From the cell containing the given text, extract its center point as (x, y) coordinate. 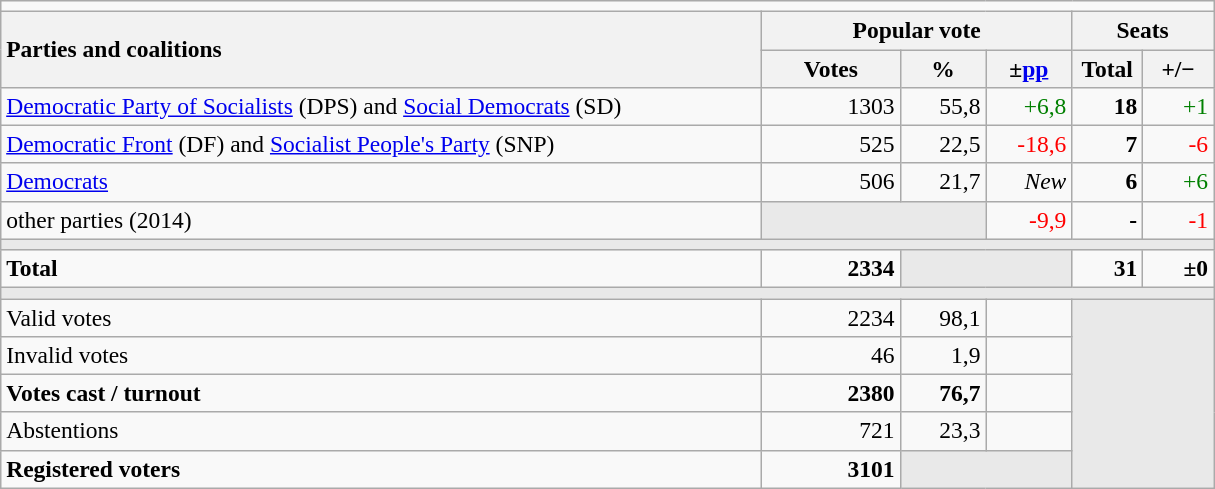
3101 (831, 469)
-6 (1178, 144)
+6 (1178, 182)
other parties (2014) (382, 220)
% (943, 68)
506 (831, 182)
Valid votes (382, 317)
2380 (831, 393)
21,7 (943, 182)
-9,9 (1029, 220)
- (1108, 220)
46 (831, 355)
18 (1108, 106)
Democratic Party of Socialists (DPS) and Social Democrats (SD) (382, 106)
New (1029, 182)
23,3 (943, 431)
Seats (1143, 30)
1303 (831, 106)
+/− (1178, 68)
55,8 (943, 106)
Democratic Front (DF) and Socialist People's Party (SNP) (382, 144)
22,5 (943, 144)
-1 (1178, 220)
+6,8 (1029, 106)
Votes cast / turnout (382, 393)
-18,6 (1029, 144)
Parties and coalitions (382, 49)
Abstentions (382, 431)
525 (831, 144)
±pp (1029, 68)
Invalid votes (382, 355)
31 (1108, 268)
76,7 (943, 393)
721 (831, 431)
+1 (1178, 106)
Votes (831, 68)
Popular vote (917, 30)
2234 (831, 317)
7 (1108, 144)
±0 (1178, 268)
6 (1108, 182)
Democrats (382, 182)
2334 (831, 268)
98,1 (943, 317)
Registered voters (382, 469)
1,9 (943, 355)
